For the text-containing cell, return its midpoint in [x, y] coordinate format. 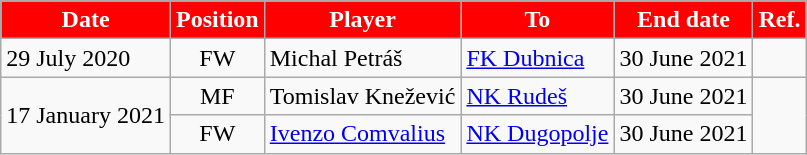
29 July 2020 [86, 58]
Player [362, 20]
Tomislav Knežević [362, 96]
NK Rudeš [538, 96]
Ivenzo Comvalius [362, 134]
End date [684, 20]
Michal Petráš [362, 58]
To [538, 20]
17 January 2021 [86, 115]
Date [86, 20]
Position [217, 20]
FK Dubnica [538, 58]
Ref. [780, 20]
MF [217, 96]
NK Dugopolje [538, 134]
